Determine the [x, y] coordinate at the center of the cell enclosing the given text.  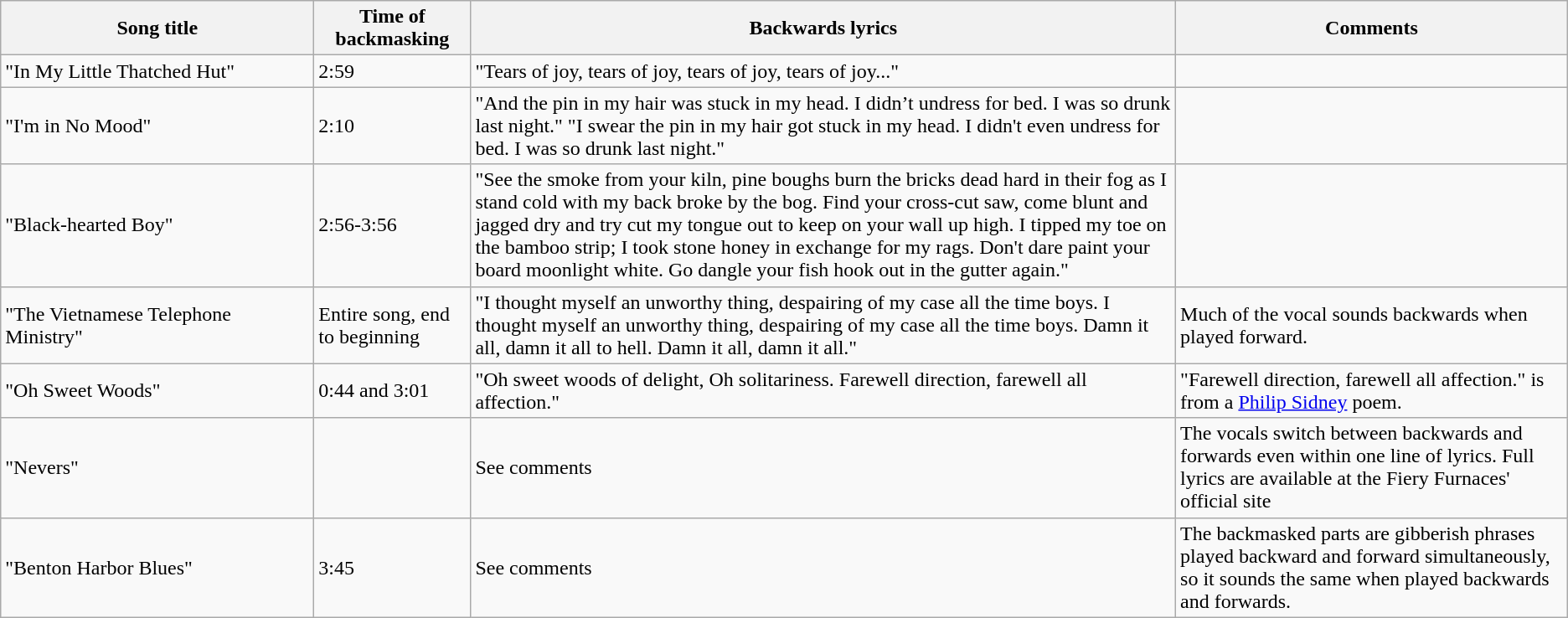
Entire song, end to beginning [392, 325]
2:59 [392, 71]
Song title [157, 28]
"I'm in No Mood" [157, 126]
Comments [1372, 28]
0:44 and 3:01 [392, 390]
"Tears of joy, tears of joy, tears of joy, tears of joy..." [823, 71]
Much of the vocal sounds backwards when played forward. [1372, 325]
"The Vietnamese Telephone Ministry" [157, 325]
Backwards lyrics [823, 28]
The vocals switch between backwards and forwards even within one line of lyrics. Full lyrics are available at the Fiery Furnaces' official site [1372, 467]
The backmasked parts are gibberish phrases played backward and forward simultaneously, so it sounds the same when played backwards and forwards. [1372, 568]
"Black-hearted Boy" [157, 225]
2:56-3:56 [392, 225]
2:10 [392, 126]
"Farewell direction, farewell all affection." is from a Philip Sidney poem. [1372, 390]
"Benton Harbor Blues" [157, 568]
"Nevers" [157, 467]
3:45 [392, 568]
Time of backmasking [392, 28]
"In My Little Thatched Hut" [157, 71]
"Oh sweet woods of delight, Oh solitariness. Farewell direction, farewell all affection." [823, 390]
"Oh Sweet Woods" [157, 390]
